For the text-containing cell, return its midpoint in [X, Y] coordinate format. 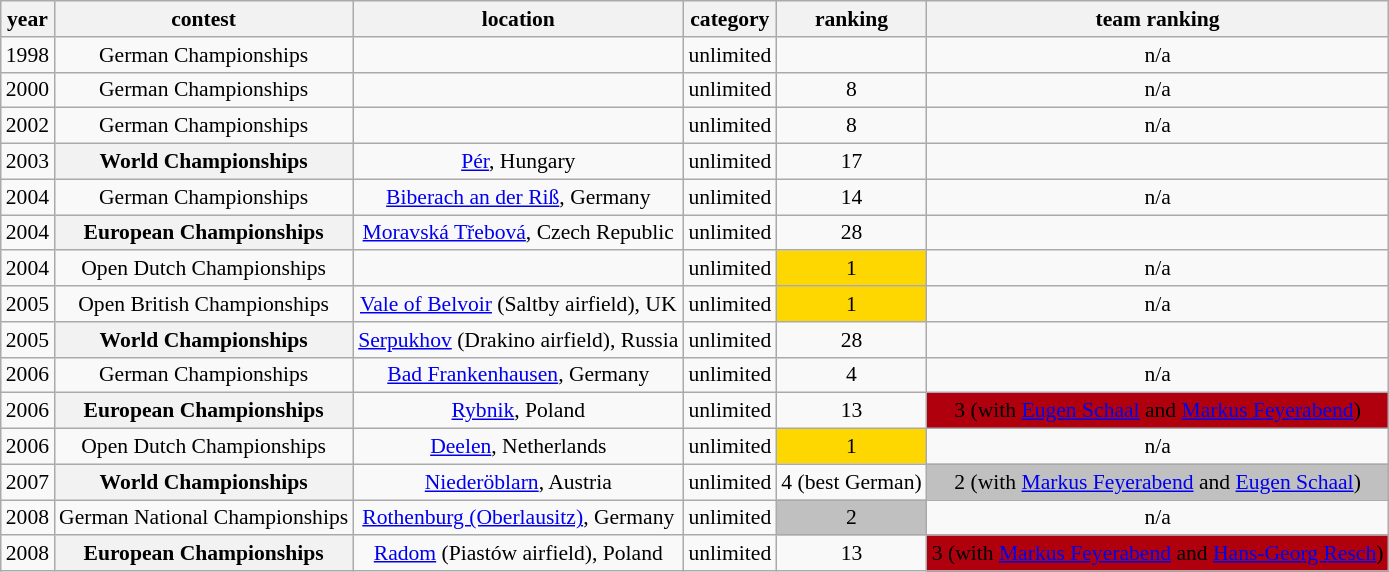
2003 [28, 162]
2 [851, 518]
ranking [851, 19]
contest [204, 19]
17 [851, 162]
location [518, 19]
4 [851, 375]
3 (with Markus Feyerabend and Hans-Georg Resch) [1158, 554]
Vale of Belvoir (Saltby airfield), UK [518, 304]
Serpukhov (Drakino airfield), Russia [518, 340]
German National Championships [204, 518]
Radom (Piastów airfield), Poland [518, 554]
14 [851, 197]
2007 [28, 482]
Niederöblarn, Austria [518, 482]
Bad Frankenhausen, Germany [518, 375]
2002 [28, 126]
1998 [28, 55]
2000 [28, 90]
category [730, 19]
4 (best German) [851, 482]
year [28, 19]
3 (with Eugen Schaal and Markus Feyerabend) [1158, 411]
Rybnik, Poland [518, 411]
Biberach an der Riß, Germany [518, 197]
team ranking [1158, 19]
Moravská Třebová, Czech Republic [518, 233]
Deelen, Netherlands [518, 447]
Open British Championships [204, 304]
2 (with Markus Feyerabend and Eugen Schaal) [1158, 482]
Rothenburg (Oberlausitz), Germany [518, 518]
Pér, Hungary [518, 162]
